Search for the cell housing the specified text and yield its (x, y) center coordinate. 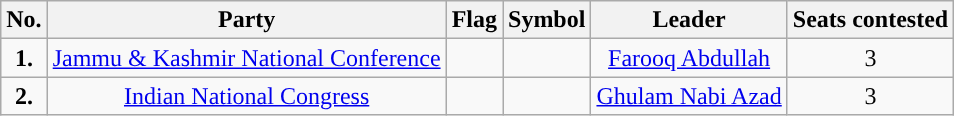
Farooq Abdullah (689, 58)
2. (24, 96)
Jammu & Kashmir National Conference (246, 58)
Flag (474, 20)
Ghulam Nabi Azad (689, 96)
1. (24, 58)
No. (24, 20)
Indian National Congress (246, 96)
Symbol (546, 20)
Party (246, 20)
Leader (689, 20)
Seats contested (870, 20)
